Scan for the cell matching the given text and deliver its [X, Y] coordinate at center. 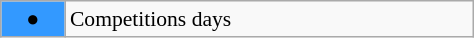
Competitions days [269, 19]
● [33, 19]
